Search for the cell housing the specified text and yield its (x, y) center coordinate. 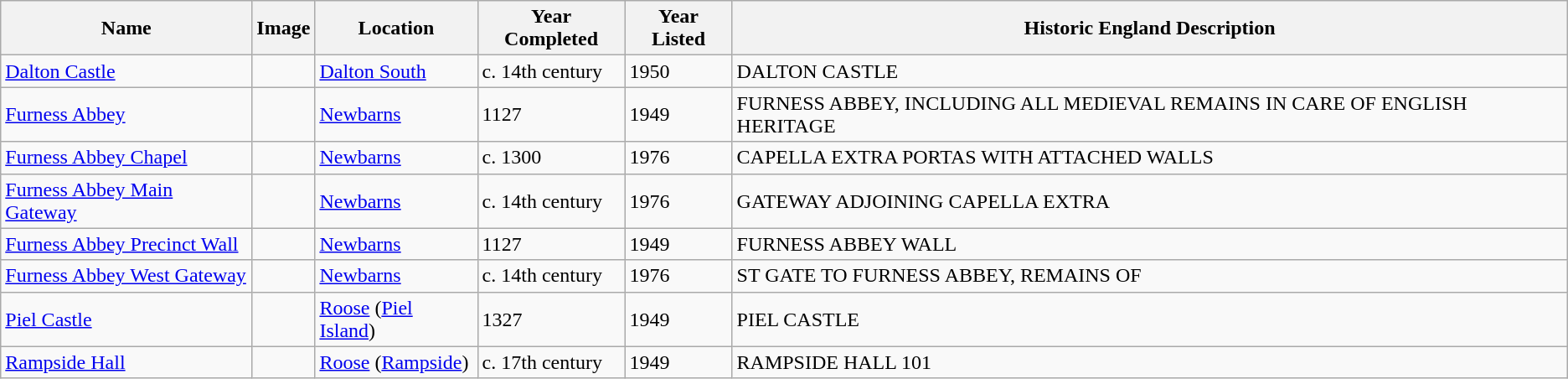
Location (396, 29)
Furness Abbey (126, 114)
1950 (678, 71)
Year Listed (678, 29)
Dalton South (396, 71)
CAPELLA EXTRA PORTAS WITH ATTACHED WALLS (1149, 158)
Piel Castle (126, 319)
c. 1300 (551, 158)
FURNESS ABBEY WALL (1149, 244)
ST GATE TO FURNESS ABBEY, REMAINS OF (1149, 276)
Furness Abbey West Gateway (126, 276)
PIEL CASTLE (1149, 319)
Historic England Description (1149, 29)
Furness Abbey Precinct Wall (126, 244)
RAMPSIDE HALL 101 (1149, 362)
Rampside Hall (126, 362)
Year Completed (551, 29)
Dalton Castle (126, 71)
Roose (Piel Island) (396, 319)
FURNESS ABBEY, INCLUDING ALL MEDIEVAL REMAINS IN CARE OF ENGLISH HERITAGE (1149, 114)
Image (283, 29)
Furness Abbey Main Gateway (126, 201)
Name (126, 29)
1327 (551, 319)
Furness Abbey Chapel (126, 158)
Roose (Rampside) (396, 362)
c. 17th century (551, 362)
GATEWAY ADJOINING CAPELLA EXTRA (1149, 201)
DALTON CASTLE (1149, 71)
